Capture the cell that displays the provided text and extract its [x, y] central coordinate. 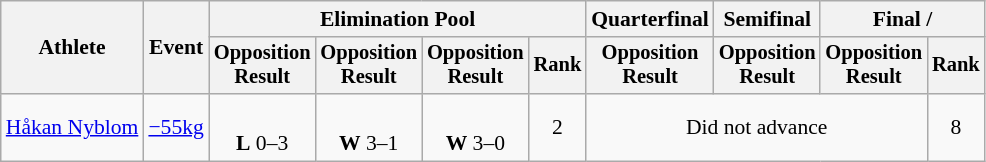
2 [558, 128]
Quarterfinal [650, 19]
W 3–0 [476, 128]
8 [956, 128]
Event [176, 48]
Håkan Nyblom [72, 128]
Athlete [72, 48]
W 3–1 [368, 128]
Elimination Pool [398, 19]
Did not advance [756, 128]
Semifinal [768, 19]
−55kg [176, 128]
L 0–3 [262, 128]
Final / [902, 19]
